Return the [X, Y] coordinate for the center point of the cell that contains the specified text.  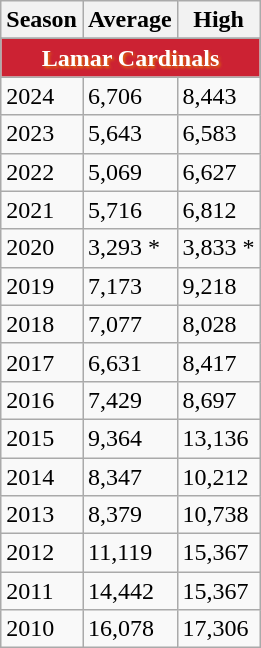
Lamar Cardinals [130, 58]
2017 [42, 362]
2021 [42, 210]
6,812 [218, 210]
8,697 [218, 400]
2023 [42, 134]
2018 [42, 324]
6,631 [130, 362]
5,069 [130, 172]
2010 [42, 629]
13,136 [218, 438]
5,643 [130, 134]
6,706 [130, 96]
2024 [42, 96]
2020 [42, 248]
Average [130, 20]
7,077 [130, 324]
8,028 [218, 324]
2016 [42, 400]
6,583 [218, 134]
11,119 [130, 553]
2019 [42, 286]
9,218 [218, 286]
High [218, 20]
7,173 [130, 286]
2013 [42, 515]
9,364 [130, 438]
5,716 [130, 210]
3,833 * [218, 248]
8,417 [218, 362]
2011 [42, 591]
3,293 * [130, 248]
17,306 [218, 629]
14,442 [130, 591]
2014 [42, 477]
7,429 [130, 400]
Season [42, 20]
6,627 [218, 172]
16,078 [130, 629]
8,443 [218, 96]
2022 [42, 172]
2015 [42, 438]
10,738 [218, 515]
8,379 [130, 515]
8,347 [130, 477]
10,212 [218, 477]
2012 [42, 553]
